Find where the given text appears and provide that cell's center as (x, y) coordinate. 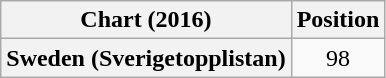
98 (338, 58)
Position (338, 20)
Sweden (Sverigetopplistan) (146, 58)
Chart (2016) (146, 20)
